Search for the cell housing the specified text and yield its [x, y] center coordinate. 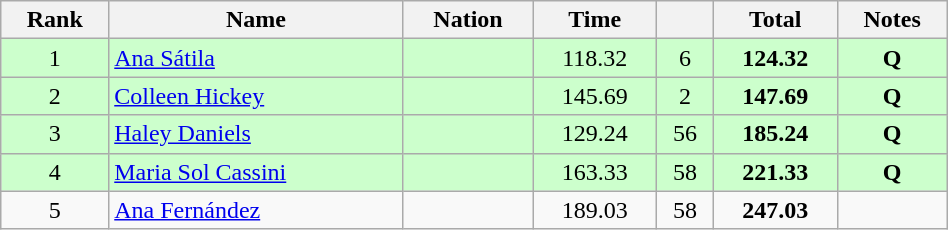
4 [55, 172]
189.03 [595, 210]
147.69 [775, 96]
124.32 [775, 58]
129.24 [595, 134]
Ana Sátila [256, 58]
Nation [468, 20]
163.33 [595, 172]
1 [55, 58]
Haley Daniels [256, 134]
221.33 [775, 172]
Maria Sol Cassini [256, 172]
6 [685, 58]
118.32 [595, 58]
Colleen Hickey [256, 96]
145.69 [595, 96]
Total [775, 20]
185.24 [775, 134]
Rank [55, 20]
Name [256, 20]
Time [595, 20]
Ana Fernández [256, 210]
Notes [892, 20]
3 [55, 134]
247.03 [775, 210]
5 [55, 210]
56 [685, 134]
